From the cell containing the given text, extract its center point as (X, Y) coordinate. 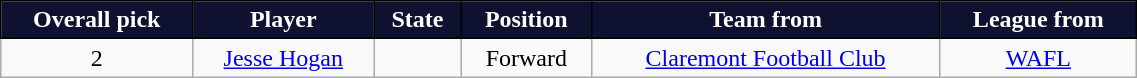
2 (97, 58)
Overall pick (97, 20)
Forward (526, 58)
League from (1038, 20)
Player (284, 20)
State (418, 20)
Jesse Hogan (284, 58)
Claremont Football Club (765, 58)
WAFL (1038, 58)
Position (526, 20)
Team from (765, 20)
